Return (X, Y) of the center of cell containing provided text 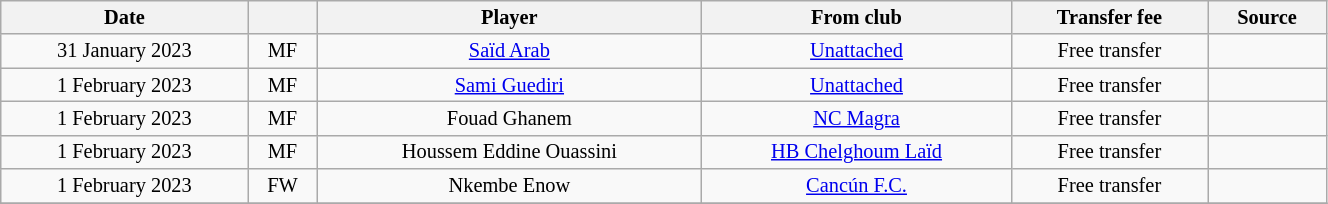
Date (124, 17)
Transfer fee (1109, 17)
Source (1268, 17)
Fouad Ghanem (510, 118)
HB Chelghoum Laïd (856, 152)
Player (510, 17)
From club (856, 17)
FW (282, 186)
Saïd Arab (510, 51)
Nkembe Enow (510, 186)
Sami Guediri (510, 85)
Houssem Eddine Ouassini (510, 152)
NC Magra (856, 118)
31 January 2023 (124, 51)
Cancún F.C. (856, 186)
